For the text-containing cell, return its midpoint in [X, Y] coordinate format. 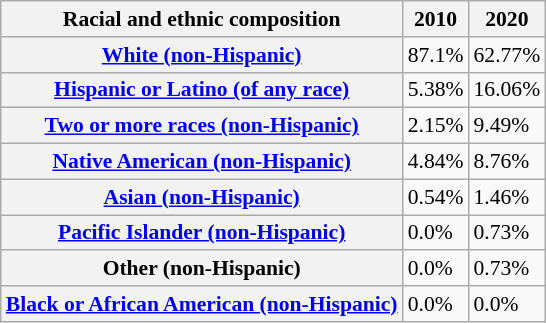
Two or more races (non-Hispanic) [202, 126]
8.76% [508, 162]
White (non-Hispanic) [202, 55]
87.1% [436, 55]
5.38% [436, 90]
Pacific Islander (non-Hispanic) [202, 233]
Hispanic or Latino (of any race) [202, 90]
2020 [508, 19]
Native American (non-Hispanic) [202, 162]
Racial and ethnic composition [202, 19]
Other (non-Hispanic) [202, 269]
2010 [436, 19]
16.06% [508, 90]
62.77% [508, 55]
2.15% [436, 126]
4.84% [436, 162]
Black or African American (non-Hispanic) [202, 304]
1.46% [508, 197]
0.54% [436, 197]
9.49% [508, 126]
Asian (non-Hispanic) [202, 197]
